Detect which cell encompasses the target text, then output its [x, y] center coordinate. 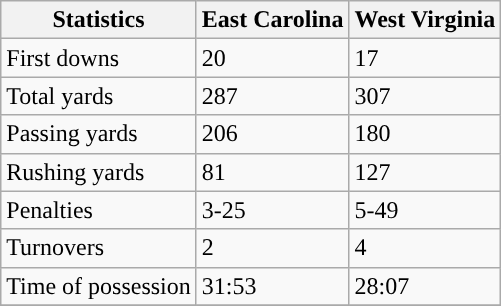
Passing yards [99, 134]
Turnovers [99, 248]
Penalties [99, 210]
206 [272, 134]
180 [425, 134]
81 [272, 172]
287 [272, 96]
East Carolina [272, 20]
17 [425, 58]
31:53 [272, 286]
3-25 [272, 210]
Total yards [99, 96]
2 [272, 248]
28:07 [425, 286]
Rushing yards [99, 172]
West Virginia [425, 20]
5-49 [425, 210]
Time of possession [99, 286]
Statistics [99, 20]
307 [425, 96]
4 [425, 248]
First downs [99, 58]
20 [272, 58]
127 [425, 172]
